Return (x, y) of the center of cell containing provided text 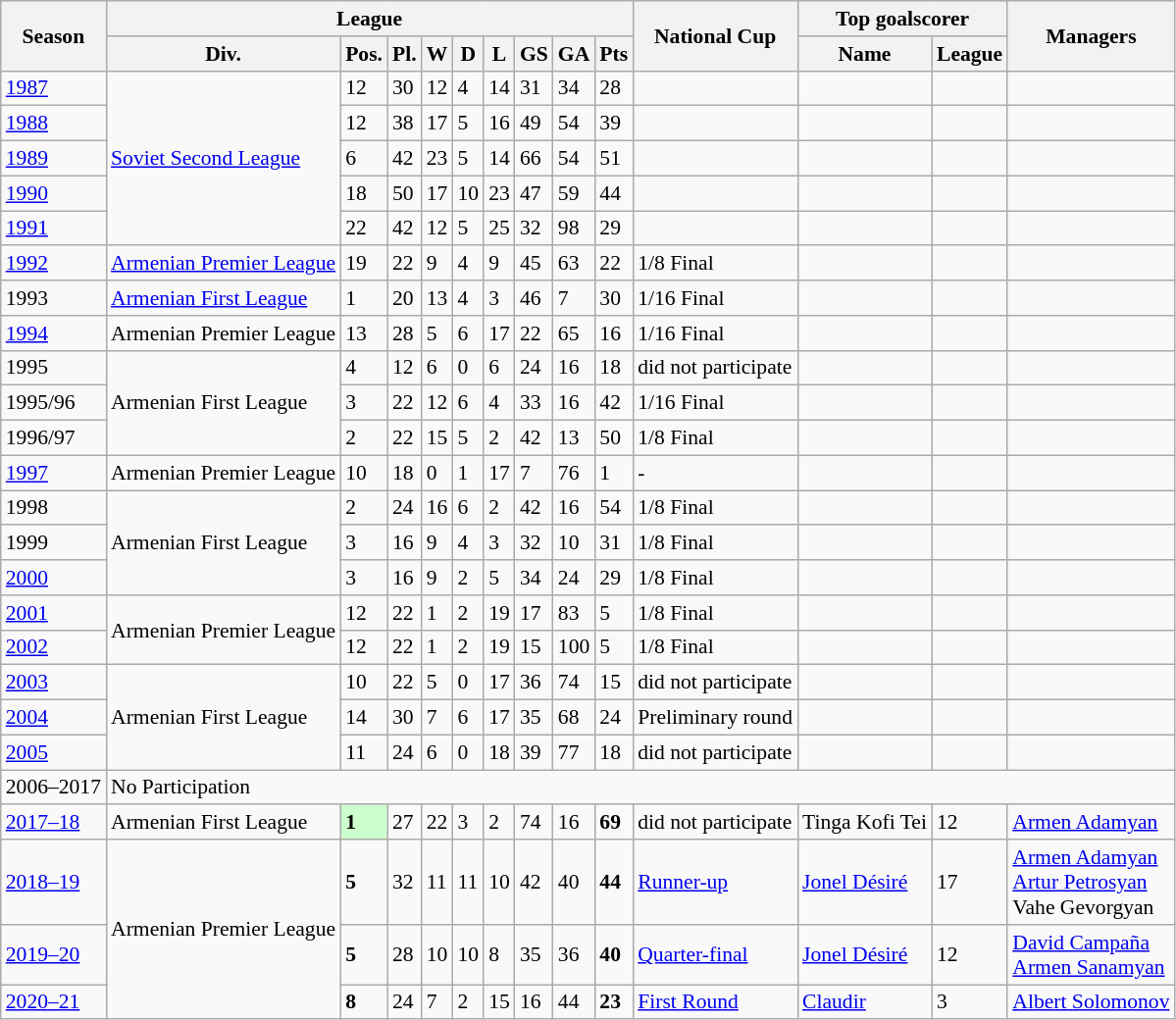
1998 (53, 508)
1987 (53, 88)
38 (404, 124)
GA (575, 54)
27 (404, 823)
2017–18 (53, 823)
Claudir (865, 1002)
2006–2017 (53, 788)
2005 (53, 752)
Div. (224, 54)
1997 (53, 473)
66 (534, 159)
25 (499, 229)
W (437, 54)
Armen Adamyan Artur Petrosyan Vahe Gevorgyan (1091, 883)
Pos. (364, 54)
Pts (614, 54)
Tinga Kofi Tei (865, 823)
47 (534, 193)
77 (575, 752)
Season (53, 35)
Preliminary round (715, 718)
98 (575, 229)
33 (534, 403)
2001 (53, 613)
Top goalscorer (902, 19)
49 (534, 124)
63 (575, 264)
Armen Adamyan (1091, 823)
1994 (53, 333)
1995 (53, 368)
Albert Solomonov (1091, 1002)
Soviet Second League (224, 158)
1988 (53, 124)
45 (534, 264)
First Round (715, 1002)
1995/96 (53, 403)
2004 (53, 718)
1990 (53, 193)
GS (534, 54)
2003 (53, 683)
2000 (53, 578)
2018–19 (53, 883)
National Cup (715, 35)
59 (575, 193)
1992 (53, 264)
100 (575, 647)
1989 (53, 159)
65 (575, 333)
No Participation (639, 788)
Pl. (404, 54)
83 (575, 613)
2019–20 (53, 955)
68 (575, 718)
L (499, 54)
46 (534, 298)
D (468, 54)
Quarter-final (715, 955)
1993 (53, 298)
76 (575, 473)
69 (614, 823)
David Campaña Armen Sanamyan (1091, 955)
51 (614, 159)
1999 (53, 543)
Name (865, 54)
20 (404, 298)
1996/97 (53, 438)
Runner-up (715, 883)
Managers (1091, 35)
1991 (53, 229)
2020–21 (53, 1002)
- (715, 473)
2002 (53, 647)
